Capture the cell that displays the provided text and extract its [x, y] central coordinate. 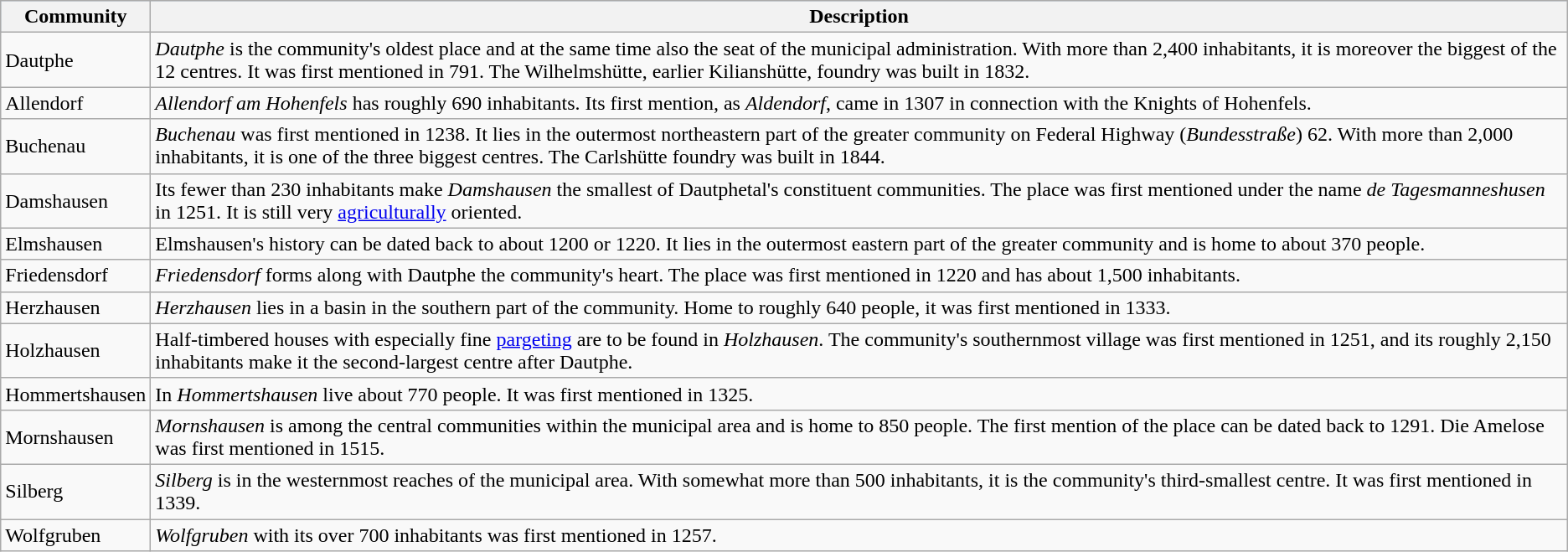
Allendorf am Hohenfels has roughly 690 inhabitants. Its first mention, as Aldendorf, came in 1307 in connection with the Knights of Hohenfels. [859, 103]
Buchenau [75, 146]
Herzhausen [75, 307]
Description [859, 17]
Damshausen [75, 201]
Dautphe [75, 60]
Elmshausen [75, 244]
Wolfgruben [75, 535]
Mornshausen [75, 437]
Community [75, 17]
Holzhausen [75, 350]
Friedensdorf [75, 276]
Allendorf [75, 103]
Hommertshausen [75, 394]
Friedensdorf forms along with Dautphe the community's heart. The place was first mentioned in 1220 and has about 1,500 inhabitants. [859, 276]
Silberg [75, 491]
Wolfgruben with its over 700 inhabitants was first mentioned in 1257. [859, 535]
Herzhausen lies in a basin in the southern part of the community. Home to roughly 640 people, it was first mentioned in 1333. [859, 307]
In Hommertshausen live about 770 people. It was first mentioned in 1325. [859, 394]
